Return [X, Y] of the center of cell containing provided text 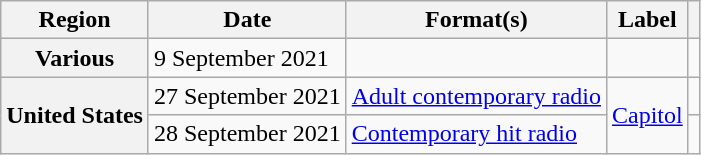
Contemporary hit radio [476, 134]
28 September 2021 [247, 134]
27 September 2021 [247, 96]
9 September 2021 [247, 58]
Label [647, 20]
Capitol [647, 115]
Adult contemporary radio [476, 96]
United States [75, 115]
Region [75, 20]
Format(s) [476, 20]
Various [75, 58]
Date [247, 20]
